Extract the (x, y) coordinate from the center of the cell holding the provided text.  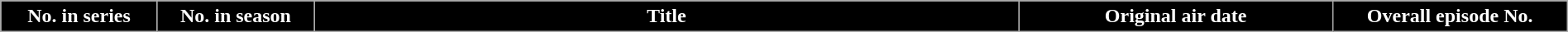
Title (667, 16)
Original air date (1176, 16)
No. in series (79, 16)
No. in season (235, 16)
Overall episode No. (1450, 16)
